Detect which cell encompasses the target text, then output its [X, Y] center coordinate. 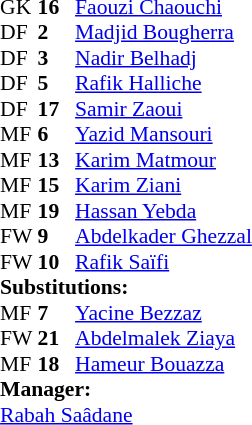
Yazid Mansouri [164, 135]
Madjid Bougherra [164, 33]
2 [57, 33]
Hameur Bouazza [164, 364]
7 [57, 313]
18 [57, 364]
6 [57, 135]
21 [57, 339]
19 [57, 211]
Karim Matmour [164, 160]
Abdelmalek Ziaya [164, 339]
13 [57, 160]
10 [57, 262]
Nadir Belhadj [164, 58]
9 [57, 237]
15 [57, 185]
Rafik Saïfi [164, 262]
Samir Zaoui [164, 109]
Hassan Yebda [164, 211]
Substitutions: [126, 287]
Yacine Bezzaz [164, 313]
5 [57, 83]
Karim Ziani [164, 185]
Rafik Halliche [164, 83]
17 [57, 109]
Abdelkader Ghezzal [164, 237]
3 [57, 58]
Manager: [126, 389]
